Extract the [x, y] coordinate from the center of the cell holding the provided text.  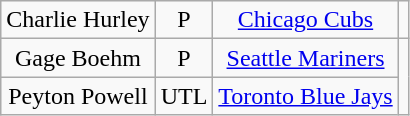
UTL [184, 96]
Toronto Blue Jays [306, 96]
Peyton Powell [78, 96]
Charlie Hurley [78, 20]
Chicago Cubs [306, 20]
Gage Boehm [78, 58]
Seattle Mariners [306, 58]
